Detect which cell encompasses the target text, then output its [x, y] center coordinate. 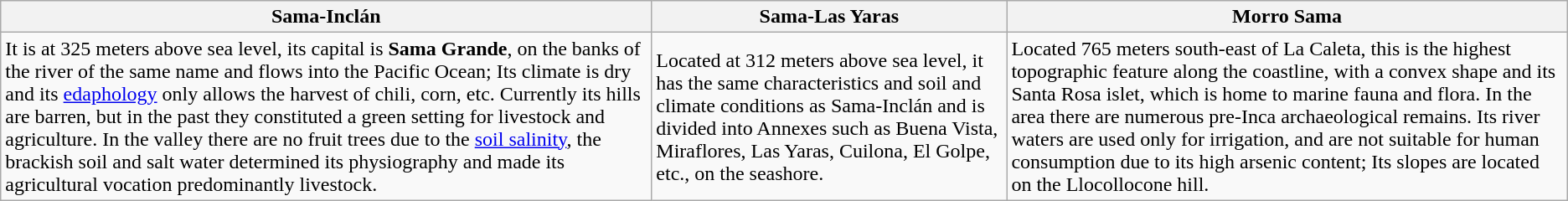
Sama-Las Yaras [829, 17]
Sama-Inclán [327, 17]
Morro Sama [1287, 17]
